Capture the cell that displays the provided text and extract its [x, y] central coordinate. 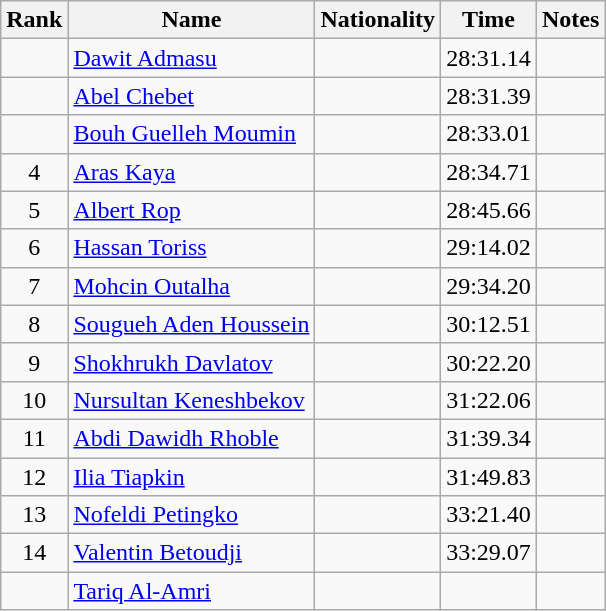
Nationality [378, 20]
29:34.20 [489, 286]
28:33.01 [489, 134]
Notes [570, 20]
30:12.51 [489, 324]
Abel Chebet [192, 96]
Tariq Al-Amri [192, 591]
Shokhrukh Davlatov [192, 362]
28:31.39 [489, 96]
9 [34, 362]
33:29.07 [489, 553]
7 [34, 286]
28:34.71 [489, 172]
31:49.83 [489, 477]
28:31.14 [489, 58]
31:39.34 [489, 438]
Nursultan Keneshbekov [192, 400]
Mohcin Outalha [192, 286]
31:22.06 [489, 400]
Dawit Admasu [192, 58]
Abdi Dawidh Rhoble [192, 438]
28:45.66 [489, 210]
Name [192, 20]
Time [489, 20]
Bouh Guelleh Moumin [192, 134]
6 [34, 248]
5 [34, 210]
4 [34, 172]
14 [34, 553]
10 [34, 400]
12 [34, 477]
29:14.02 [489, 248]
Hassan Toriss [192, 248]
Albert Rop [192, 210]
Sougueh Aden Houssein [192, 324]
13 [34, 515]
Nofeldi Petingko [192, 515]
Rank [34, 20]
8 [34, 324]
33:21.40 [489, 515]
Valentin Betoudji [192, 553]
Ilia Tiapkin [192, 477]
11 [34, 438]
30:22.20 [489, 362]
Aras Kaya [192, 172]
